Extract the (x, y) coordinate from the center of the cell holding the provided text.  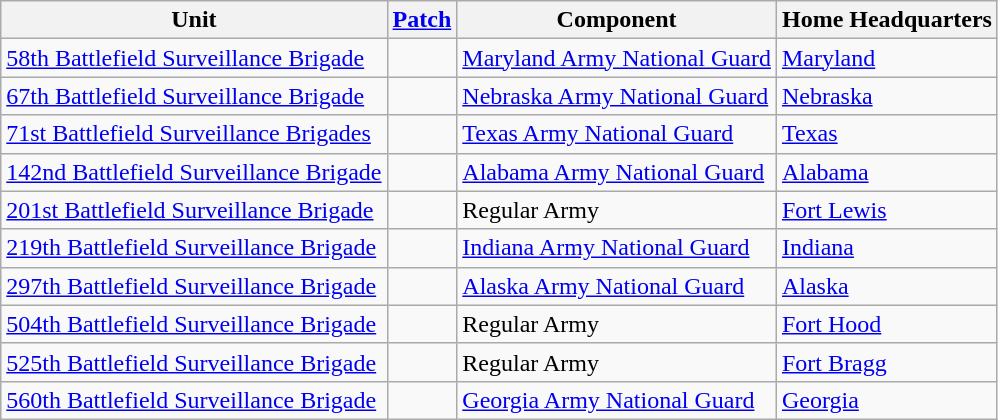
Alabama Army National Guard (617, 172)
Nebraska (886, 96)
219th Battlefield Surveillance Brigade (194, 248)
Component (617, 20)
Alaska Army National Guard (617, 286)
Nebraska Army National Guard (617, 96)
Unit (194, 20)
67th Battlefield Surveillance Brigade (194, 96)
Maryland Army National Guard (617, 58)
Indiana Army National Guard (617, 248)
Maryland (886, 58)
201st Battlefield Surveillance Brigade (194, 210)
58th Battlefield Surveillance Brigade (194, 58)
504th Battlefield Surveillance Brigade (194, 324)
Alabama (886, 172)
Texas (886, 134)
Indiana (886, 248)
Georgia Army National Guard (617, 400)
Patch (422, 20)
Alaska (886, 286)
Fort Lewis (886, 210)
Fort Bragg (886, 362)
297th Battlefield Surveillance Brigade (194, 286)
525th Battlefield Surveillance Brigade (194, 362)
Fort Hood (886, 324)
71st Battlefield Surveillance Brigades (194, 134)
142nd Battlefield Surveillance Brigade (194, 172)
Texas Army National Guard (617, 134)
560th Battlefield Surveillance Brigade (194, 400)
Home Headquarters (886, 20)
Georgia (886, 400)
